For the text-containing cell, return its midpoint in [X, Y] coordinate format. 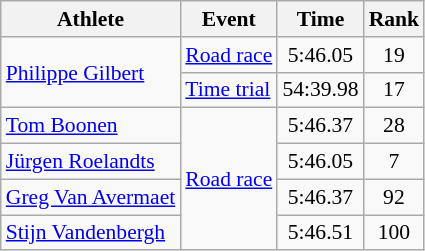
17 [394, 90]
100 [394, 233]
Event [228, 19]
Time trial [228, 90]
Athlete [91, 19]
28 [394, 126]
5:46.51 [320, 233]
Tom Boonen [91, 126]
19 [394, 55]
Stijn Vandenbergh [91, 233]
Rank [394, 19]
Jürgen Roelandts [91, 162]
Philippe Gilbert [91, 72]
92 [394, 197]
54:39.98 [320, 90]
Greg Van Avermaet [91, 197]
7 [394, 162]
Time [320, 19]
